Capture the cell that displays the provided text and extract its [x, y] central coordinate. 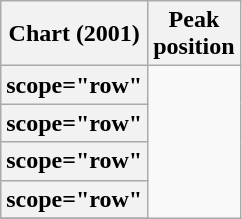
Peakposition [194, 34]
Chart (2001) [74, 34]
